Return the [X, Y] coordinate for the center point of the cell that contains the specified text.  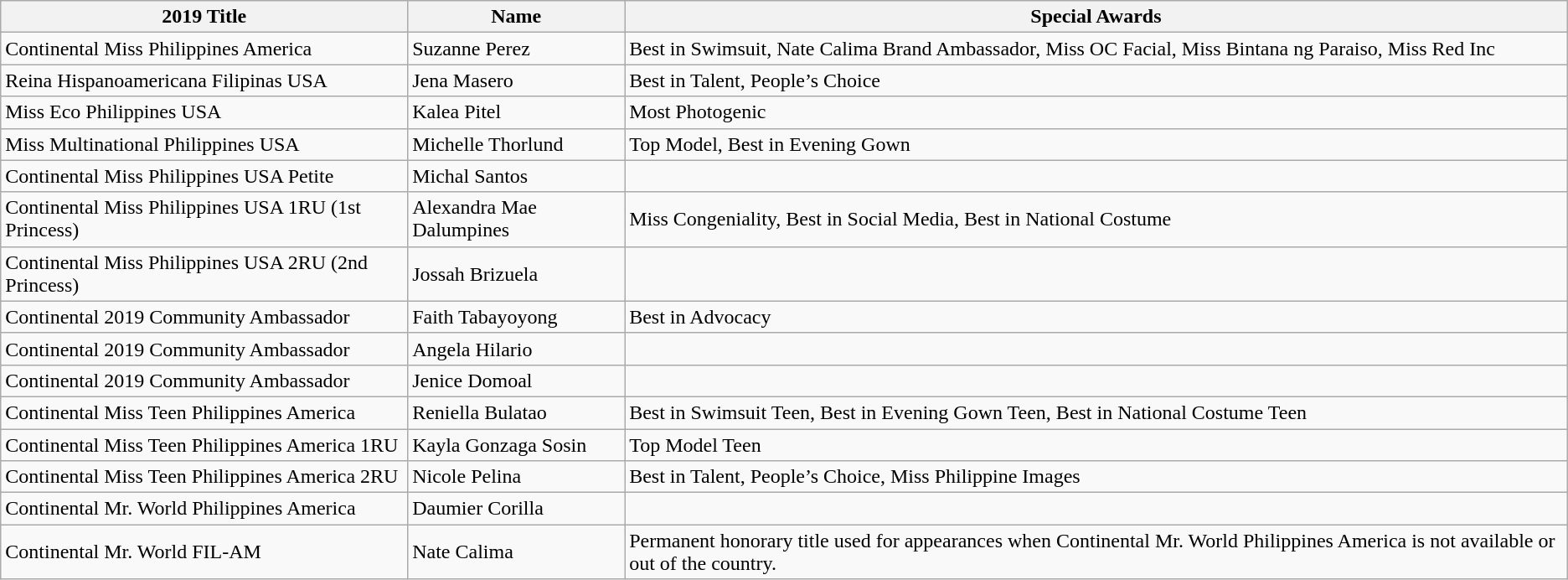
Continental Miss Teen Philippines America 2RU [204, 477]
Best in Swimsuit, Nate Calima Brand Ambassador, Miss OC Facial, Miss Bintana ng Paraiso, Miss Red Inc [1096, 49]
Continental Mr. World Philippines America [204, 509]
Name [516, 17]
Suzanne Perez [516, 49]
Kalea Pitel [516, 112]
Continental Miss Philippines USA 1RU (1st Princess) [204, 220]
2019 Title [204, 17]
Reniella Bulatao [516, 412]
Miss Congeniality, Best in Social Media, Best in National Costume [1096, 220]
Continental Mr. World FIL-AM [204, 552]
Best in Advocacy [1096, 317]
Daumier Corilla [516, 509]
Michelle Thorlund [516, 144]
Most Photogenic⁣⁣ [1096, 112]
Michal Santos [516, 176]
Continental Miss Philippines America [204, 49]
Miss Multinational Philippines USA [204, 144]
Jenice Domoal [516, 381]
Nate Calima [516, 552]
Permanent honorary title used for appearances when Continental Mr. World Philippines America is not available or out of the country. [1096, 552]
Angela Hilario [516, 349]
Alexandra Mae Dalumpines [516, 220]
Best in Talent, People’s Choice⁣ [1096, 80]
Special Awards [1096, 17]
Miss Eco Philippines USA [204, 112]
Best in Swimsuit Teen, Best in Evening Gown Teen, Best in National Costume Teen [1096, 412]
Best in Talent, People’s Choice, Miss Philippine Images [1096, 477]
Nicole Pelina [516, 477]
Continental Miss Teen Philippines America [204, 412]
Jossah Brizuela [516, 273]
Reina Hispanoamericana Filipinas USA [204, 80]
Continental Miss Philippines USA Petite [204, 176]
Faith Tabayoyong [516, 317]
Jena Masero [516, 80]
Continental Miss Philippines USA 2RU (2nd Princess) [204, 273]
Top Model Teen [1096, 445]
Kayla Gonzaga Sosin [516, 445]
Continental Miss Teen Philippines America 1RU [204, 445]
Top Model, Best in Evening Gown⁣⁣ [1096, 144]
